Search for the cell housing the specified text and yield its [x, y] center coordinate. 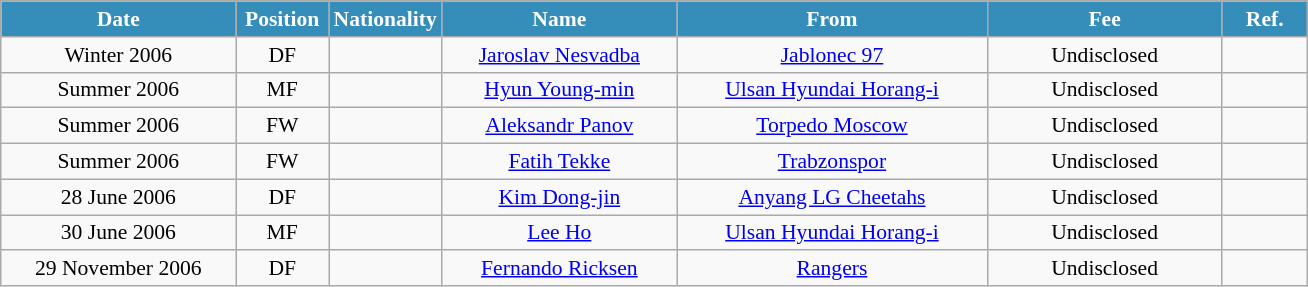
Jablonec 97 [832, 55]
Position [282, 19]
Torpedo Moscow [832, 126]
Ref. [1264, 19]
Trabzonspor [832, 162]
Aleksandr Panov [560, 126]
Name [560, 19]
29 November 2006 [118, 269]
Lee Ho [560, 233]
Rangers [832, 269]
Anyang LG Cheetahs [832, 197]
Date [118, 19]
Winter 2006 [118, 55]
Kim Dong-jin [560, 197]
28 June 2006 [118, 197]
30 June 2006 [118, 233]
From [832, 19]
Fernando Ricksen [560, 269]
Fatih Tekke [560, 162]
Hyun Young-min [560, 90]
Fee [1104, 19]
Jaroslav Nesvadba [560, 55]
Nationality [384, 19]
